Detect which cell encompasses the target text, then output its (X, Y) center coordinate. 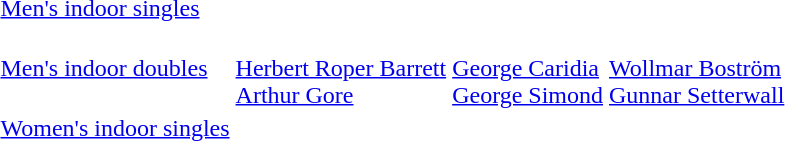
George Caridia George Simond (528, 68)
Herbert Roper Barrett Arthur Gore (341, 68)
